Find where the given text appears and provide that cell's center as (X, Y) coordinate. 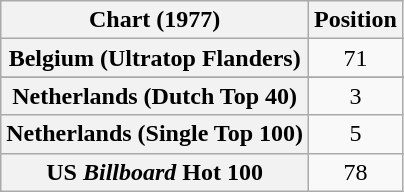
5 (356, 134)
Position (356, 20)
US Billboard Hot 100 (155, 172)
3 (356, 96)
Belgium (Ultratop Flanders) (155, 58)
Netherlands (Single Top 100) (155, 134)
71 (356, 58)
78 (356, 172)
Chart (1977) (155, 20)
Netherlands (Dutch Top 40) (155, 96)
